Scan for the cell matching the given text and deliver its [X, Y] coordinate at center. 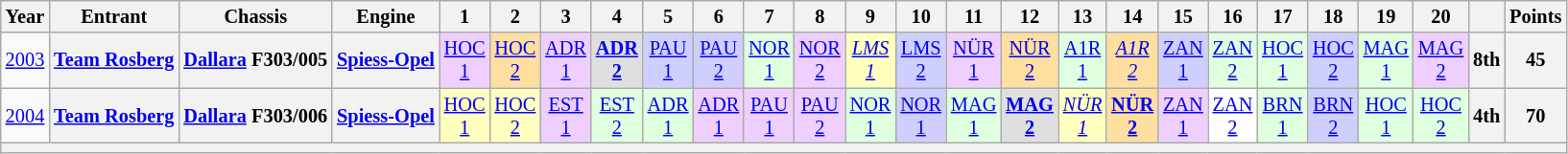
ADR2 [617, 60]
16 [1233, 16]
12 [1030, 16]
EST2 [617, 116]
2003 [25, 60]
15 [1183, 16]
11 [973, 16]
6 [718, 16]
LMS2 [921, 60]
Entrant [113, 16]
Dallara F303/005 [255, 60]
BRN1 [1282, 116]
8th [1486, 60]
8 [820, 16]
7 [770, 16]
20 [1441, 16]
45 [1535, 60]
A1R1 [1082, 60]
NOR2 [820, 60]
4 [617, 16]
2004 [25, 116]
4th [1486, 116]
14 [1132, 16]
9 [871, 16]
BRN2 [1334, 116]
1 [464, 16]
Points [1535, 16]
A1R2 [1132, 60]
17 [1282, 16]
Chassis [255, 16]
LMS1 [871, 60]
10 [921, 16]
Dallara F303/006 [255, 116]
EST1 [566, 116]
5 [668, 16]
13 [1082, 16]
18 [1334, 16]
2 [514, 16]
3 [566, 16]
19 [1386, 16]
70 [1535, 116]
Engine [386, 16]
Year [25, 16]
